Identify which cell holds the provided text, then report its (X, Y) central coordinate. 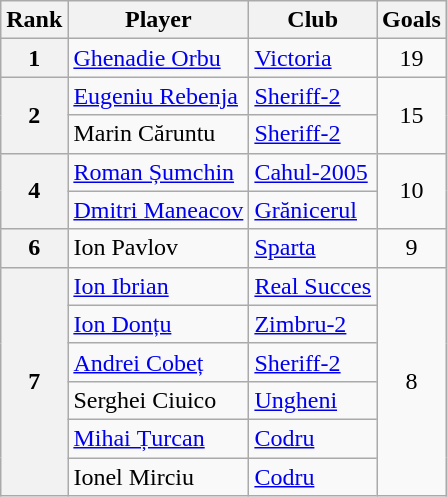
Victoria (313, 58)
Marin Căruntu (158, 134)
Ion Pavlov (158, 248)
Cahul-2005 (313, 172)
1 (34, 58)
7 (34, 381)
Grănicerul (313, 210)
Ungheni (313, 400)
2 (34, 115)
Andrei Cobeț (158, 362)
4 (34, 191)
8 (412, 381)
19 (412, 58)
Serghei Ciuico (158, 400)
Ghenadie Orbu (158, 58)
Dmitri Maneacov (158, 210)
6 (34, 248)
Eugeniu Rebenja (158, 96)
Goals (412, 20)
9 (412, 248)
Club (313, 20)
10 (412, 191)
Mihai Țurcan (158, 438)
Ionel Mirciu (158, 477)
Rank (34, 20)
Ion Donțu (158, 324)
15 (412, 115)
Real Succes (313, 286)
Roman Șumchin (158, 172)
Player (158, 20)
Zimbru-2 (313, 324)
Ion Ibrian (158, 286)
Sparta (313, 248)
